Pinpoint the cell where the given text exists, returning its (X, Y) midpoint coordinate. 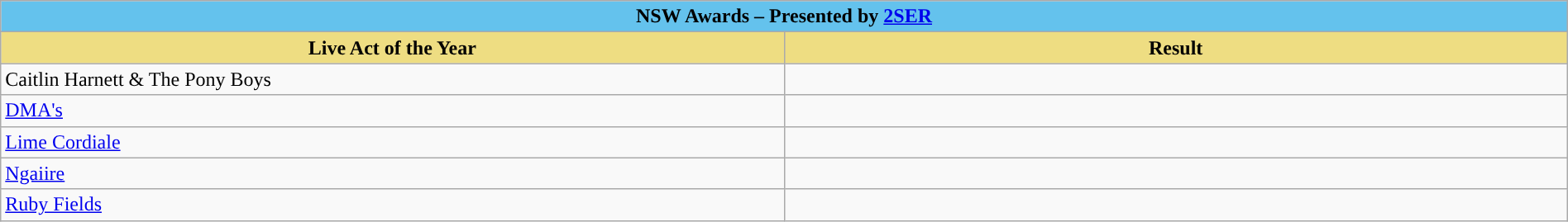
Caitlin Harnett & The Pony Boys (392, 79)
Ngaiire (392, 173)
Result (1176, 48)
NSW Awards – Presented by 2SER (784, 17)
DMA's (392, 111)
Lime Cordiale (392, 142)
Ruby Fields (392, 205)
Live Act of the Year (392, 48)
